Return the [x, y] coordinate for the center point of the cell that contains the specified text.  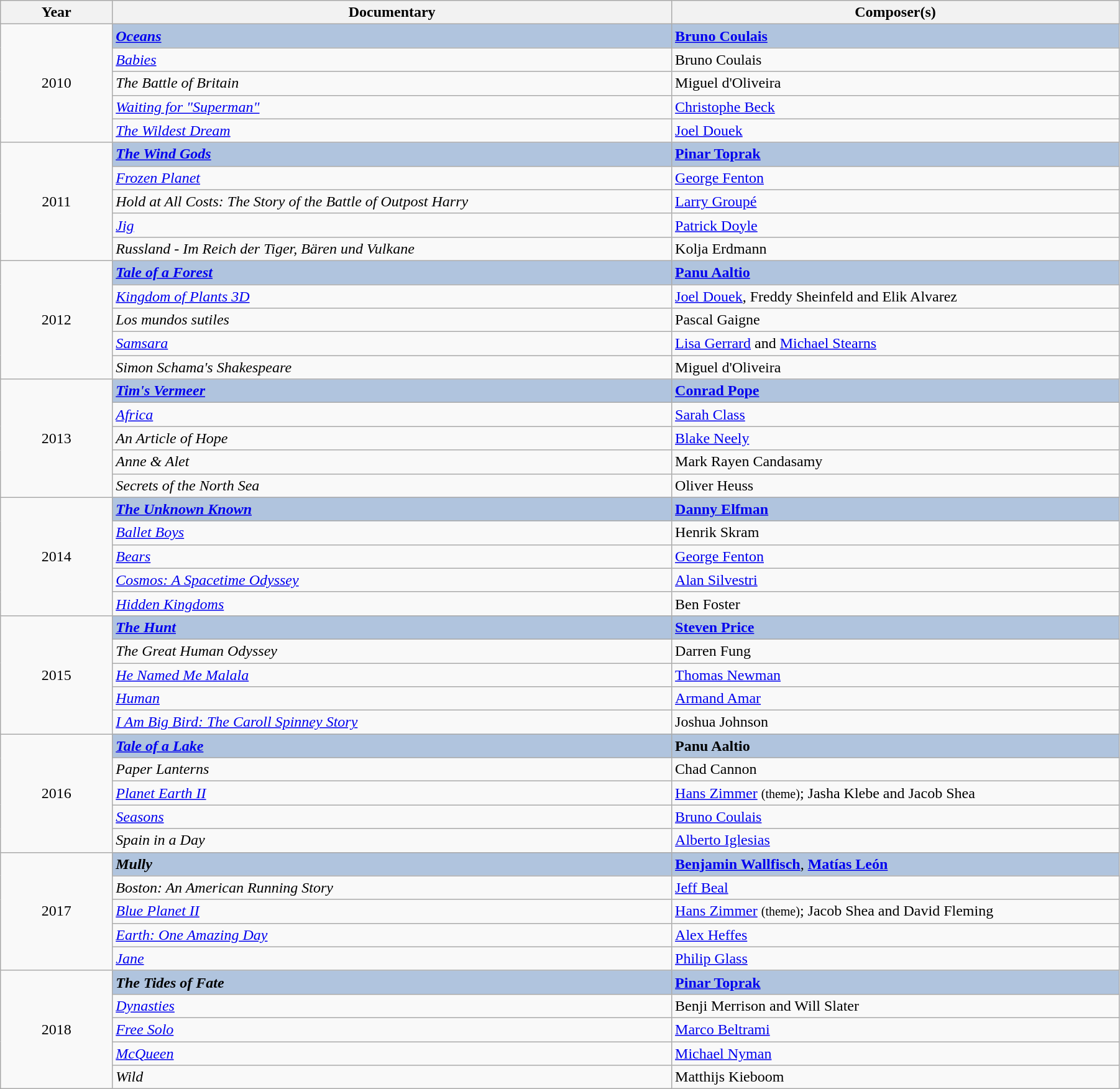
Tim's Vermeer [392, 391]
The Wildest Dream [392, 131]
Blake Neely [896, 438]
Simon Schama's Shakespeare [392, 367]
Chad Cannon [896, 770]
Sarah Class [896, 415]
Composer(s) [896, 12]
2010 [57, 83]
Conrad Pope [896, 391]
Hans Zimmer (theme); Jasha Klebe and Jacob Shea [896, 793]
Babies [392, 60]
Jeff Beal [896, 888]
Alberto Iglesias [896, 840]
Henrik Skram [896, 533]
Benji Merrison and Will Slater [896, 1006]
McQueen [392, 1054]
Oliver Heuss [896, 485]
Free Solo [392, 1029]
Joel Douek [896, 131]
Alex Heffes [896, 935]
Kingdom of Plants 3D [392, 296]
Cosmos: A Spacetime Odyssey [392, 580]
Marco Beltrami [896, 1029]
An Article of Hope [392, 438]
Christophe Beck [896, 107]
The Tides of Fate [392, 982]
Ballet Boys [392, 533]
Patrick Doyle [896, 225]
Darren Fung [896, 651]
Matthijs Kieboom [896, 1077]
Year [57, 12]
Benjamin Wallfisch, Matías León [896, 864]
Bears [392, 556]
Thomas Newman [896, 674]
Jig [392, 225]
2017 [57, 911]
Human [392, 699]
Seasons [392, 817]
Ben Foster [896, 604]
Danny Elfman [896, 509]
The Battle of Britain [392, 83]
The Unknown Known [392, 509]
The Wind Gods [392, 154]
Philip Glass [896, 958]
2018 [57, 1029]
Planet Earth II [392, 793]
Documentary [392, 12]
Hans Zimmer (theme); Jacob Shea and David Fleming [896, 911]
Armand Amar [896, 699]
Samsara [392, 344]
Alan Silvestri [896, 580]
2015 [57, 674]
Joel Douek, Freddy Sheinfeld and Elik Alvarez [896, 296]
2012 [57, 319]
2011 [57, 201]
Dynasties [392, 1006]
Hidden Kingdoms [392, 604]
Russland - Im Reich der Tiger, Bären und Vulkane [392, 249]
Blue Planet II [392, 911]
He Named Me Malala [392, 674]
Tale of a Lake [392, 746]
Mully [392, 864]
Lisa Gerrard and Michael Stearns [896, 344]
Anne & Alet [392, 462]
I Am Big Bird: The Caroll Spinney Story [392, 722]
Spain in a Day [392, 840]
2016 [57, 793]
Paper Lanterns [392, 770]
Michael Nyman [896, 1054]
Tale of a Forest [392, 272]
Waiting for "Superman" [392, 107]
The Great Human Odyssey [392, 651]
Kolja Erdmann [896, 249]
The Hunt [392, 627]
Earth: One Amazing Day [392, 935]
Steven Price [896, 627]
2014 [57, 556]
Frozen Planet [392, 178]
Boston: An American Running Story [392, 888]
Wild [392, 1077]
Hold at All Costs: The Story of the Battle of Outpost Harry [392, 201]
Larry Groupé [896, 201]
Africa [392, 415]
Los mundos sutiles [392, 320]
Oceans [392, 36]
Joshua Johnson [896, 722]
Secrets of the North Sea [392, 485]
2013 [57, 438]
Mark Rayen Candasamy [896, 462]
Pascal Gaigne [896, 320]
Jane [392, 958]
